Return (X, Y) of the center of cell containing provided text 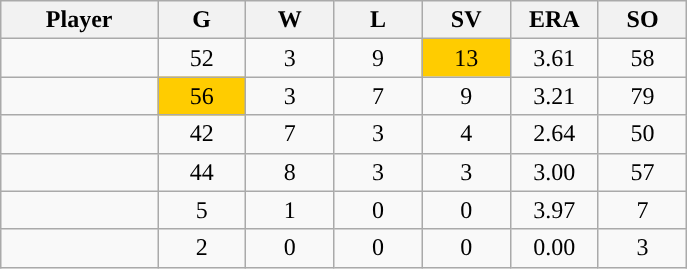
3.21 (554, 96)
ERA (554, 20)
52 (202, 58)
42 (202, 134)
L (378, 20)
58 (642, 58)
0.00 (554, 248)
3.97 (554, 210)
Player (80, 20)
G (202, 20)
1 (290, 210)
56 (202, 96)
2 (202, 248)
W (290, 20)
3.00 (554, 172)
50 (642, 134)
SV (466, 20)
79 (642, 96)
2.64 (554, 134)
SO (642, 20)
5 (202, 210)
13 (466, 58)
4 (466, 134)
8 (290, 172)
57 (642, 172)
3.61 (554, 58)
44 (202, 172)
